Scan for the cell matching the given text and deliver its [x, y] coordinate at center. 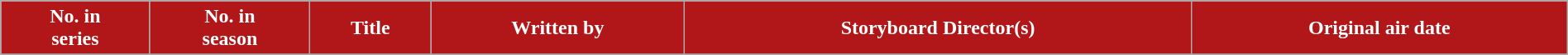
No. inseason [230, 28]
No. inseries [75, 28]
Title [370, 28]
Original air date [1379, 28]
Written by [557, 28]
Storyboard Director(s) [938, 28]
